Determine the (X, Y) coordinate at the center of the cell enclosing the given text.  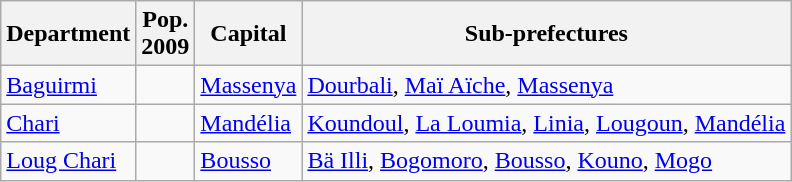
Koundoul, La Loumia, Linia, Lougoun, Mandélia (546, 123)
Department (68, 34)
Sub-prefectures (546, 34)
Chari (68, 123)
Massenya (248, 85)
Loug Chari (68, 161)
Dourbali, Maï Aïche, Massenya (546, 85)
Bä Illi, Bogomoro, Bousso, Kouno, Mogo (546, 161)
Pop.2009 (166, 34)
Capital (248, 34)
Bousso (248, 161)
Baguirmi (68, 85)
Mandélia (248, 123)
